Search for the cell housing the specified text and yield its [x, y] center coordinate. 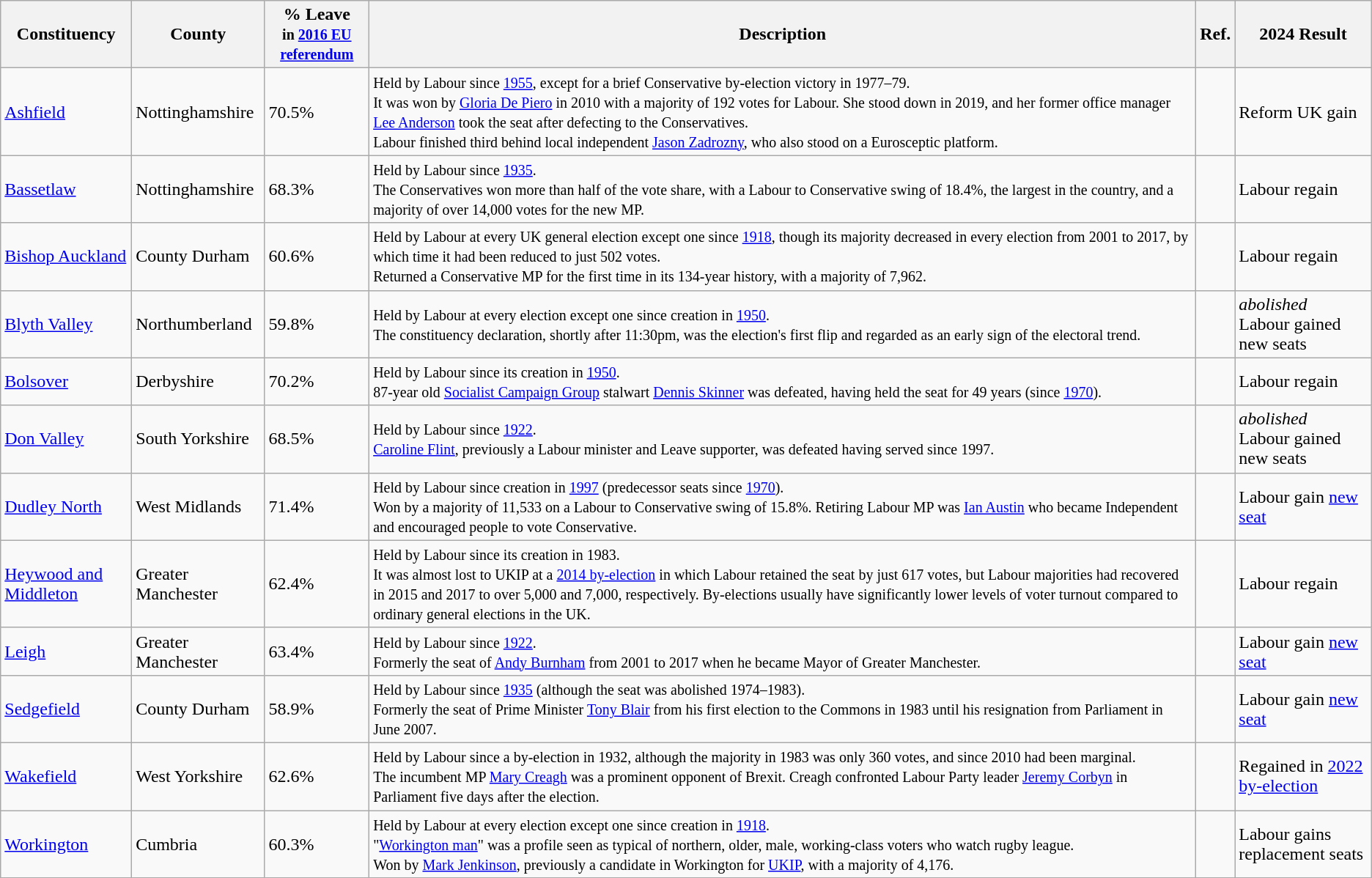
Wakefield [66, 776]
Heywood and Middleton [66, 583]
70.5% [317, 111]
Regained in 2022 by-election [1303, 776]
59.8% [317, 324]
Workington [66, 844]
Held by Labour since 1922.Formerly the seat of Andy Burnham from 2001 to 2017 when he became Mayor of Greater Manchester. [783, 651]
68.5% [317, 439]
63.4% [317, 651]
West Yorkshire [198, 776]
Don Valley [66, 439]
West Midlands [198, 506]
Ashfield [66, 111]
County [198, 34]
% Leavein 2016 EU referendum [317, 34]
Northumberland [198, 324]
60.3% [317, 844]
Sedgefield [66, 709]
Cumbria [198, 844]
70.2% [317, 381]
Description [783, 34]
Derbyshire [198, 381]
58.9% [317, 709]
71.4% [317, 506]
Held by Labour since 1922.Caroline Flint, previously a Labour minister and Leave supporter, was defeated having served since 1997. [783, 439]
62.6% [317, 776]
62.4% [317, 583]
South Yorkshire [198, 439]
Dudley North [66, 506]
Bassetlaw [66, 189]
Reform UK gain [1303, 111]
Ref. [1215, 34]
Leigh [66, 651]
Bolsover [66, 381]
2024 Result [1303, 34]
Labour gains replacement seats [1303, 844]
Constituency [66, 34]
60.6% [317, 257]
Bishop Auckland [66, 257]
Blyth Valley [66, 324]
68.3% [317, 189]
